From the cell containing the given text, extract its center point as (x, y) coordinate. 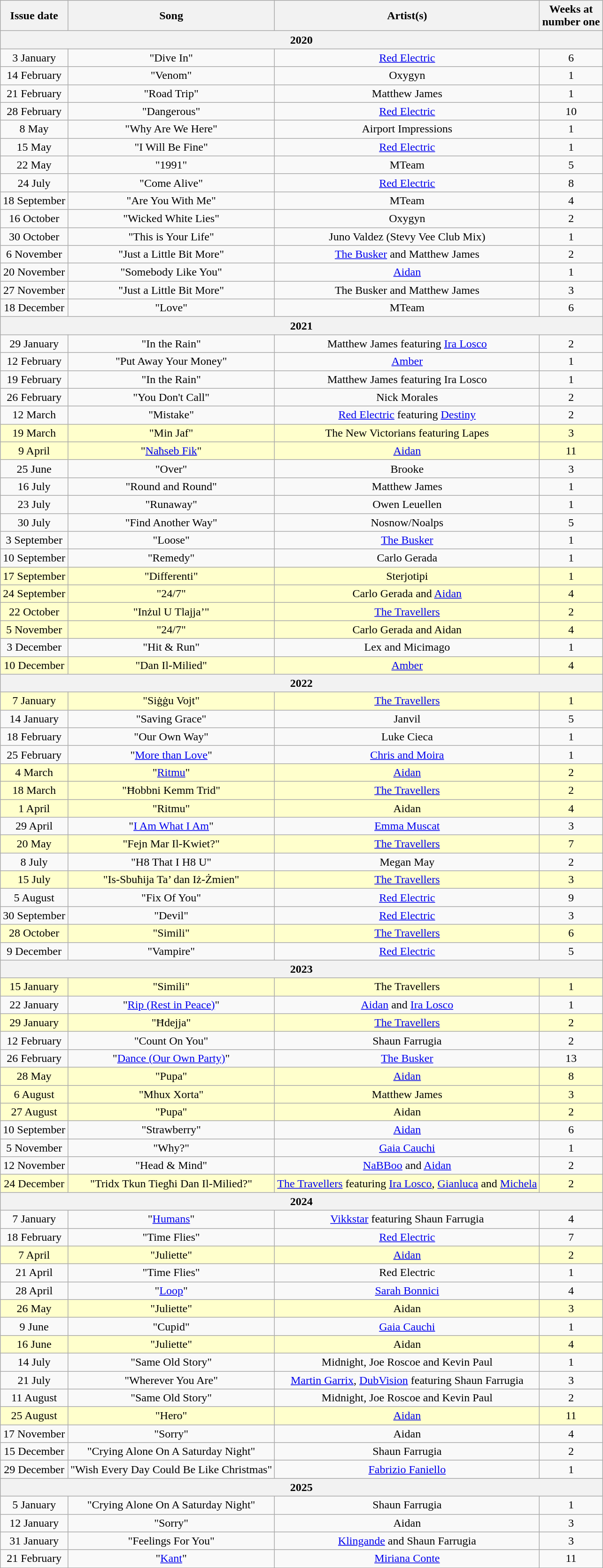
"Tridx Tkun Tiegħi Dan Il-Milied?" (171, 1184)
"Mhux Xorta" (171, 1094)
20 November (34, 272)
Sterjotipi (407, 576)
2025 (301, 1487)
28 October (34, 933)
"Hit & Run" (171, 647)
13 (571, 1058)
28 April (34, 1291)
Fabrizio Faniello (407, 1469)
15 May (34, 147)
"Wish Every Day Could Be Like Christmas" (171, 1469)
3 January (34, 58)
"Cupid" (171, 1326)
2021 (301, 326)
"Ħobbni Kemm Trid" (171, 790)
27 August (34, 1112)
"Hero" (171, 1416)
"Find Another Way" (171, 523)
"More than Love" (171, 754)
15 December (34, 1452)
8 May (34, 129)
18 March (34, 790)
"You Don't Call" (171, 397)
8 July (34, 862)
24 September (34, 594)
"Dangerous" (171, 111)
2023 (301, 969)
"Dance (Our Own Party)" (171, 1058)
"Devil" (171, 915)
20 May (34, 844)
"Dive In" (171, 58)
28 February (34, 111)
12 January (34, 1523)
14 July (34, 1362)
"Siġġu Vojt" (171, 701)
"Head & Mind" (171, 1166)
Sarah Bonnici (407, 1291)
"Dan Il-Milied" (171, 665)
NaBBoo and Aidan (407, 1166)
15 July (34, 880)
25 June (34, 469)
3 September (34, 540)
22 October (34, 612)
3 December (34, 647)
14 February (34, 76)
14 January (34, 719)
Red Electric featuring Destiny (407, 415)
The New Victorians featuring Lapes (407, 433)
Brooke (407, 469)
29 December (34, 1469)
"Wicked White Lies" (171, 218)
"Over" (171, 469)
Owen Leuellen (407, 504)
"Is-Sbuħija Ta’ dan Iż-Żmien" (171, 880)
5 August (34, 898)
"Count On You" (171, 1040)
"Saving Grace" (171, 719)
"Min Jaf" (171, 433)
"This is Your Life" (171, 236)
16 October (34, 218)
"H8 That I H8 U" (171, 862)
7 April (34, 1255)
2024 (301, 1201)
24 July (34, 183)
9 April (34, 451)
23 July (34, 504)
"Why Are We Here" (171, 129)
6 August (34, 1094)
2022 (301, 683)
30 September (34, 915)
"Strawberry" (171, 1130)
18 September (34, 200)
Chris and Moira (407, 754)
2020 (301, 40)
"Rip (Rest in Peace)" (171, 1005)
10 (571, 111)
Lex and Micimago (407, 647)
"Are You With Me" (171, 200)
"Venom" (171, 76)
Janvil (407, 719)
"Kant" (171, 1559)
Miriana Conte (407, 1559)
24 December (34, 1184)
9 June (34, 1326)
"Feelings For You" (171, 1541)
19 February (34, 379)
Nosnow/Noalps (407, 523)
Juno Valdez (Stevy Vee Club Mix) (407, 236)
11 August (34, 1398)
"Why?" (171, 1148)
Nick Morales (407, 397)
Megan May (407, 862)
"Loop" (171, 1291)
26 May (34, 1308)
"Naħseb Fik" (171, 451)
"I Am What I Am" (171, 826)
"I Will Be Fine" (171, 147)
Song (171, 16)
30 July (34, 523)
"Differenti" (171, 576)
16 July (34, 486)
Weeks atnumber one (571, 16)
17 September (34, 576)
9 (571, 898)
"Round and Round" (171, 486)
19 March (34, 433)
"Loose" (171, 540)
10 December (34, 665)
21 April (34, 1273)
28 May (34, 1076)
17 November (34, 1434)
25 February (34, 754)
"Put Away Your Money" (171, 361)
27 November (34, 290)
Vikkstar featuring Shaun Farrugia (407, 1219)
"1991" (171, 165)
"Inżul U Tlajja’" (171, 612)
9 December (34, 951)
30 October (34, 236)
4 March (34, 772)
22 January (34, 1005)
Luke Cieca (407, 737)
"Fix Of You" (171, 898)
Emma Muscat (407, 826)
25 August (34, 1416)
Martin Garrix, DubVision featuring Shaun Farrugia (407, 1380)
"Ħdejja" (171, 1022)
"Mistake" (171, 415)
16 June (34, 1344)
"Humans" (171, 1219)
15 January (34, 987)
The Travellers featuring Ira Losco, Gianluca and Michela (407, 1184)
"Come Alive" (171, 183)
"Runaway" (171, 504)
12 November (34, 1166)
"Wherever You Are" (171, 1380)
"Remedy" (171, 558)
Issue date (34, 16)
"Road Trip" (171, 93)
29 April (34, 826)
21 July (34, 1380)
"Our Own Way" (171, 737)
5 January (34, 1505)
12 March (34, 415)
"Love" (171, 308)
1 April (34, 808)
Aidan and Ira Losco (407, 1005)
18 December (34, 308)
22 May (34, 165)
"Vampire" (171, 951)
"Somebody Like You" (171, 272)
31 January (34, 1541)
Carlo Gerada (407, 558)
Airport Impressions (407, 129)
"Fejn Mar Il-Kwiet?" (171, 844)
6 November (34, 254)
Artist(s) (407, 16)
Klingande and Shaun Farrugia (407, 1541)
